For the text-containing cell, return its midpoint in [X, Y] coordinate format. 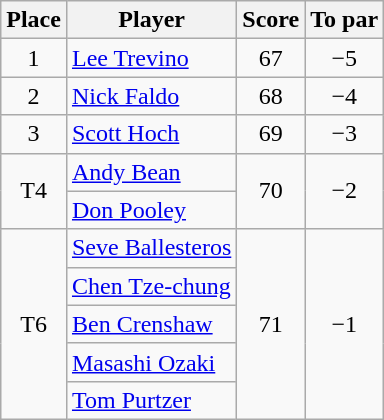
68 [271, 96]
Andy Bean [151, 172]
2 [34, 96]
Ben Crenshaw [151, 324]
Seve Ballesteros [151, 248]
Masashi Ozaki [151, 362]
71 [271, 324]
Nick Faldo [151, 96]
67 [271, 58]
T4 [34, 191]
Scott Hoch [151, 134]
69 [271, 134]
Player [151, 20]
Don Pooley [151, 210]
−3 [344, 134]
3 [34, 134]
Chen Tze-chung [151, 286]
Place [34, 20]
−2 [344, 191]
−1 [344, 324]
Lee Trevino [151, 58]
−5 [344, 58]
T6 [34, 324]
To par [344, 20]
70 [271, 191]
Score [271, 20]
−4 [344, 96]
1 [34, 58]
Tom Purtzer [151, 400]
